Return the (X, Y) coordinate for the center point of the cell that contains the specified text.  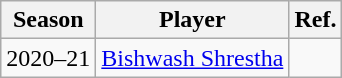
Player (192, 20)
Season (48, 20)
Bishwash Shrestha (192, 58)
2020–21 (48, 58)
Ref. (316, 20)
